Capture the cell that displays the provided text and extract its (x, y) central coordinate. 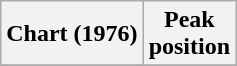
Peakposition (189, 34)
Chart (1976) (72, 34)
